Search for the cell housing the specified text and yield its [X, Y] center coordinate. 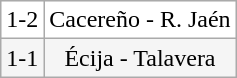
Cacereño - R. Jaén [140, 20]
1-1 [22, 58]
Écija - Talavera [140, 58]
1-2 [22, 20]
